For the text-containing cell, return its midpoint in [x, y] coordinate format. 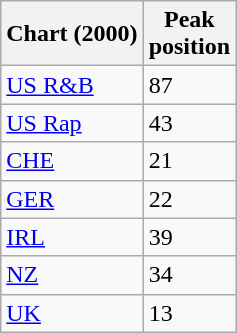
UK [72, 313]
87 [189, 85]
US R&B [72, 85]
CHE [72, 161]
21 [189, 161]
Chart (2000) [72, 34]
13 [189, 313]
NZ [72, 275]
43 [189, 123]
IRL [72, 237]
US Rap [72, 123]
39 [189, 237]
GER [72, 199]
34 [189, 275]
Peakposition [189, 34]
22 [189, 199]
